Search for the cell housing the specified text and yield its [x, y] center coordinate. 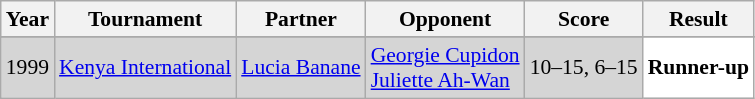
Partner [300, 19]
Score [584, 19]
Kenya International [145, 68]
Tournament [145, 19]
Opponent [446, 19]
Result [698, 19]
Georgie Cupidon Juliette Ah-Wan [446, 68]
Lucia Banane [300, 68]
1999 [28, 68]
10–15, 6–15 [584, 68]
Runner-up [698, 68]
Year [28, 19]
